Output the [X, Y] coordinate of the center of the cell containing the given text.  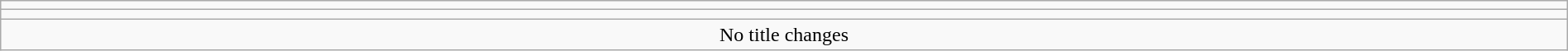
No title changes [784, 35]
